Extract the [x, y] coordinate from the center of the cell holding the provided text.  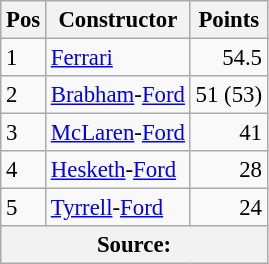
Points [228, 20]
4 [24, 170]
41 [228, 133]
5 [24, 208]
Tyrrell-Ford [118, 208]
28 [228, 170]
51 (53) [228, 95]
McLaren-Ford [118, 133]
Constructor [118, 20]
Hesketh-Ford [118, 170]
2 [24, 95]
Ferrari [118, 58]
Brabham-Ford [118, 95]
24 [228, 208]
Source: [134, 245]
3 [24, 133]
54.5 [228, 58]
Pos [24, 20]
1 [24, 58]
